Determine the (x, y) coordinate at the center of the cell enclosing the given text.  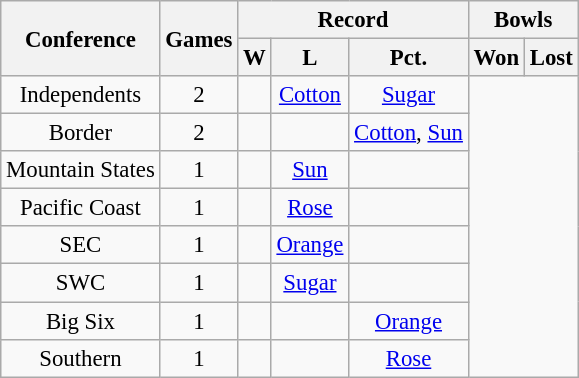
Conference (80, 38)
Sun (310, 170)
Border (80, 133)
Pacific Coast (80, 208)
Southern (80, 358)
SWC (80, 283)
W (254, 58)
Pct. (408, 58)
Cotton (310, 95)
Games (199, 38)
Won (496, 58)
L (310, 58)
Lost (551, 58)
Bowls (523, 20)
Record (354, 20)
Mountain States (80, 170)
Independents (80, 95)
Big Six (80, 321)
Cotton, Sun (408, 133)
SEC (80, 245)
